Return [X, Y] of the center of cell containing provided text 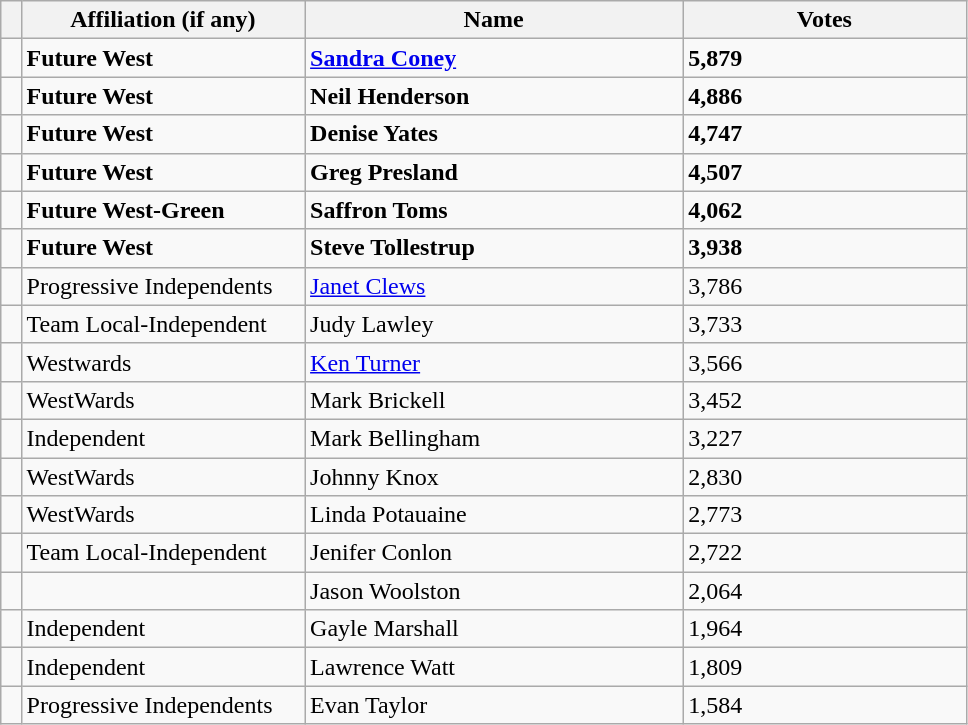
Lawrence Watt [494, 667]
Gayle Marshall [494, 629]
Greg Presland [494, 172]
Judy Lawley [494, 324]
Evan Taylor [494, 705]
Saffron Toms [494, 210]
Ken Turner [494, 362]
1,809 [825, 667]
Mark Bellingham [494, 438]
Jason Woolston [494, 591]
Johnny Knox [494, 477]
Neil Henderson [494, 96]
3,452 [825, 400]
Jenifer Conlon [494, 553]
1,584 [825, 705]
3,733 [825, 324]
3,566 [825, 362]
4,062 [825, 210]
2,722 [825, 553]
1,964 [825, 629]
2,830 [825, 477]
3,227 [825, 438]
Affiliation (if any) [163, 20]
Westwards [163, 362]
Sandra Coney [494, 58]
3,786 [825, 286]
5,879 [825, 58]
2,064 [825, 591]
Name [494, 20]
Linda Potauaine [494, 515]
4,886 [825, 96]
Janet Clews [494, 286]
3,938 [825, 248]
4,507 [825, 172]
4,747 [825, 134]
Denise Yates [494, 134]
Mark Brickell [494, 400]
Future West-Green [163, 210]
Steve Tollestrup [494, 248]
2,773 [825, 515]
Votes [825, 20]
